Pinpoint the cell where the given text exists, returning its [X, Y] midpoint coordinate. 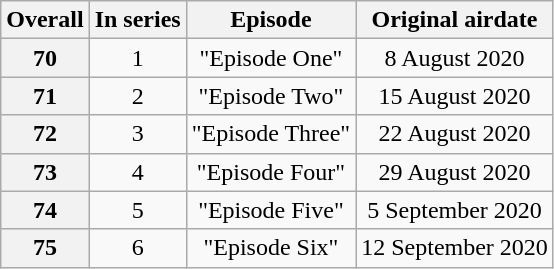
72 [45, 134]
"Episode Six" [271, 248]
"Episode One" [271, 58]
5 [138, 210]
74 [45, 210]
70 [45, 58]
"Episode Five" [271, 210]
Overall [45, 20]
"Episode Four" [271, 172]
5 September 2020 [455, 210]
8 August 2020 [455, 58]
15 August 2020 [455, 96]
1 [138, 58]
73 [45, 172]
71 [45, 96]
22 August 2020 [455, 134]
"Episode Three" [271, 134]
29 August 2020 [455, 172]
Episode [271, 20]
6 [138, 248]
12 September 2020 [455, 248]
In series [138, 20]
2 [138, 96]
3 [138, 134]
4 [138, 172]
"Episode Two" [271, 96]
Original airdate [455, 20]
75 [45, 248]
